Extract the [x, y] coordinate from the center of the cell holding the provided text.  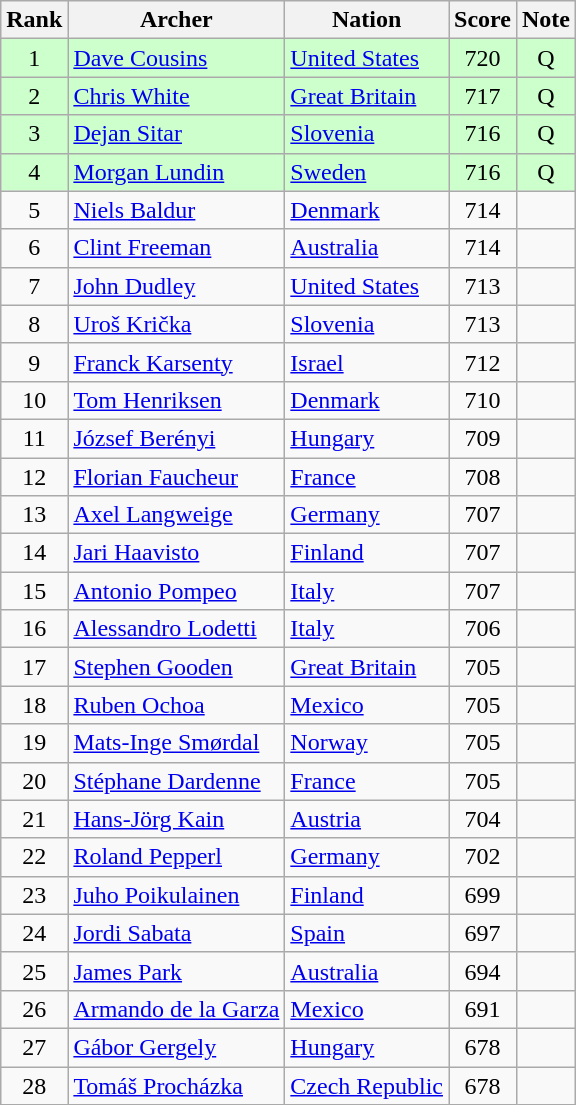
23 [34, 895]
Stephen Gooden [176, 667]
Ruben Ochoa [176, 705]
22 [34, 857]
Roland Pepperl [176, 857]
7 [34, 286]
Clint Freeman [176, 248]
691 [482, 1009]
720 [482, 58]
9 [34, 362]
Israel [367, 362]
699 [482, 895]
Tomáš Procházka [176, 1085]
15 [34, 591]
24 [34, 933]
James Park [176, 971]
Note [546, 20]
708 [482, 477]
13 [34, 515]
702 [482, 857]
Armando de la Garza [176, 1009]
Rank [34, 20]
Alessandro Lodetti [176, 629]
16 [34, 629]
Czech Republic [367, 1085]
20 [34, 781]
Gábor Gergely [176, 1047]
14 [34, 553]
Morgan Lundin [176, 172]
694 [482, 971]
Stéphane Dardenne [176, 781]
712 [482, 362]
Jordi Sabata [176, 933]
Score [482, 20]
1 [34, 58]
717 [482, 96]
6 [34, 248]
Chris White [176, 96]
12 [34, 477]
2 [34, 96]
Axel Langweige [176, 515]
Franck Karsenty [176, 362]
10 [34, 400]
26 [34, 1009]
Tom Henriksen [176, 400]
710 [482, 400]
704 [482, 819]
Mats-Inge Smørdal [176, 743]
8 [34, 324]
Florian Faucheur [176, 477]
25 [34, 971]
697 [482, 933]
18 [34, 705]
John Dudley [176, 286]
Nation [367, 20]
Uroš Krička [176, 324]
3 [34, 134]
Sweden [367, 172]
706 [482, 629]
Dave Cousins [176, 58]
28 [34, 1085]
19 [34, 743]
Juho Poikulainen [176, 895]
József Berényi [176, 438]
5 [34, 210]
21 [34, 819]
Hans-Jörg Kain [176, 819]
27 [34, 1047]
17 [34, 667]
Jari Haavisto [176, 553]
Norway [367, 743]
709 [482, 438]
Dejan Sitar [176, 134]
11 [34, 438]
4 [34, 172]
Archer [176, 20]
Niels Baldur [176, 210]
Spain [367, 933]
Antonio Pompeo [176, 591]
Austria [367, 819]
